Extract the (x, y) coordinate from the center of the cell holding the provided text.  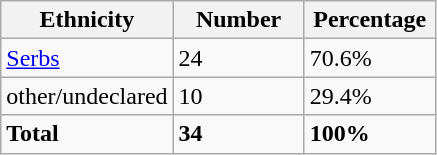
other/undeclared (87, 96)
Total (87, 134)
100% (370, 134)
Serbs (87, 58)
Percentage (370, 20)
10 (238, 96)
34 (238, 134)
70.6% (370, 58)
24 (238, 58)
Number (238, 20)
Ethnicity (87, 20)
29.4% (370, 96)
